Output the (x, y) coordinate of the center of the cell containing the given text.  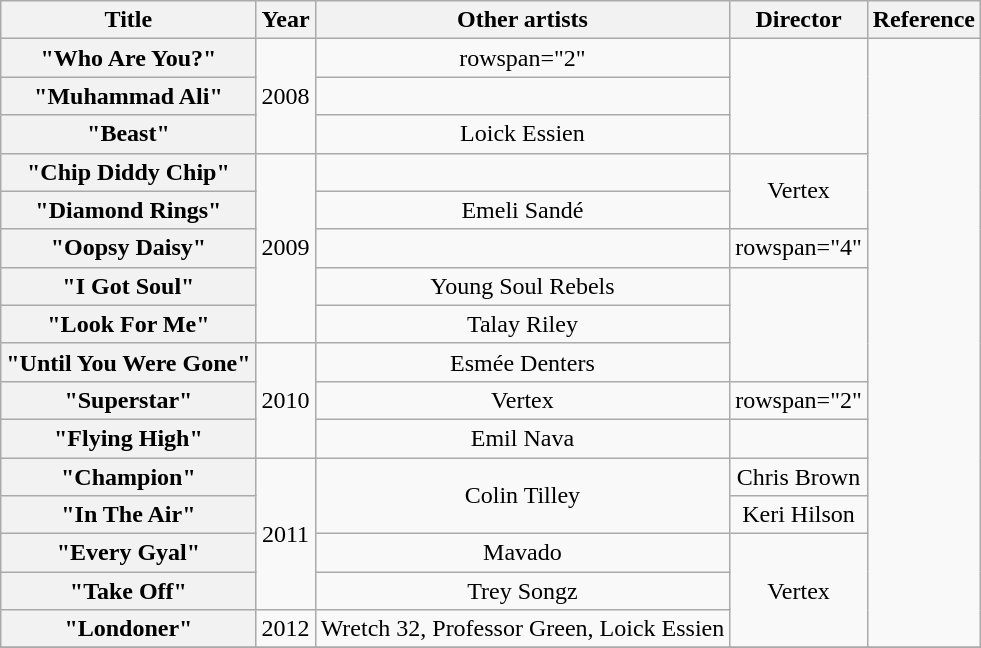
Director (799, 20)
Trey Songz (522, 591)
Loick Essien (522, 134)
2010 (286, 400)
Colin Tilley (522, 496)
Emil Nava (522, 438)
Other artists (522, 20)
"Oopsy Daisy" (128, 248)
"I Got Soul" (128, 286)
"Who Are You?" (128, 58)
Emeli Sandé (522, 210)
"Chip Diddy Chip" (128, 172)
Wretch 32, Professor Green, Loick Essien (522, 629)
Talay Riley (522, 324)
Reference (924, 20)
Young Soul Rebels (522, 286)
Title (128, 20)
"Until You Were Gone" (128, 362)
"Champion" (128, 477)
"Take Off" (128, 591)
2008 (286, 96)
"Londoner" (128, 629)
"Every Gyal" (128, 553)
"Flying High" (128, 438)
2012 (286, 629)
"Look For Me" (128, 324)
Chris Brown (799, 477)
Year (286, 20)
"Superstar" (128, 400)
"Muhammad Ali" (128, 96)
2011 (286, 534)
"Beast" (128, 134)
rowspan="4" (799, 248)
"In The Air" (128, 515)
2009 (286, 248)
"Diamond Rings" (128, 210)
Esmée Denters (522, 362)
Keri Hilson (799, 515)
Mavado (522, 553)
